Find where the given text appears and provide that cell's center as [X, Y] coordinate. 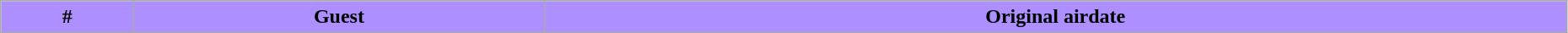
Guest [339, 17]
# [67, 17]
Original airdate [1055, 17]
